From the cell containing the given text, extract its center point as (x, y) coordinate. 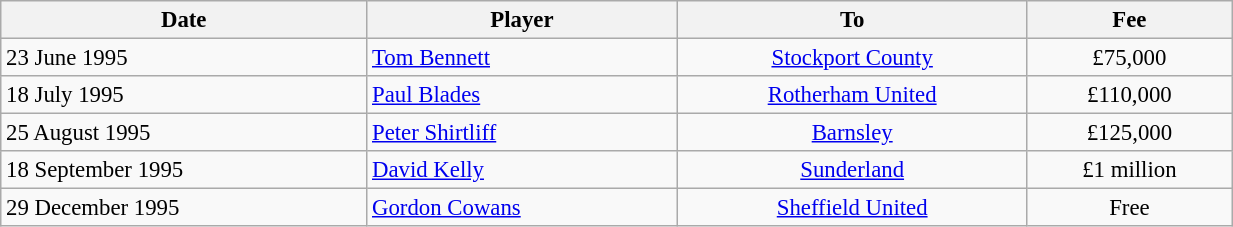
Date (184, 20)
Paul Blades (522, 95)
Tom Bennett (522, 58)
Player (522, 20)
25 August 1995 (184, 133)
Sheffield United (852, 208)
18 July 1995 (184, 95)
David Kelly (522, 170)
£125,000 (1130, 133)
Rotherham United (852, 95)
18 September 1995 (184, 170)
£110,000 (1130, 95)
23 June 1995 (184, 58)
£75,000 (1130, 58)
Barnsley (852, 133)
Free (1130, 208)
Gordon Cowans (522, 208)
Fee (1130, 20)
Peter Shirtliff (522, 133)
29 December 1995 (184, 208)
£1 million (1130, 170)
To (852, 20)
Stockport County (852, 58)
Sunderland (852, 170)
